Pinpoint the cell where the given text exists, returning its [x, y] midpoint coordinate. 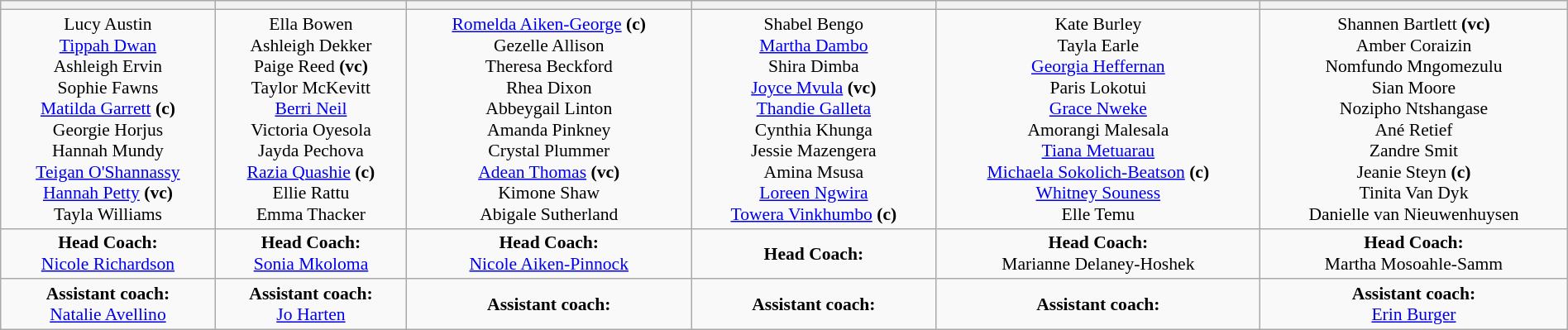
Head Coach:Sonia Mkoloma [311, 253]
Kate BurleyTayla EarleGeorgia HeffernanParis LokotuiGrace NwekeAmorangi MalesalaTiana MetuarauMichaela Sokolich-Beatson (c)Whitney SounessElle Temu [1098, 119]
Head Coach:Martha Mosoahle-Samm [1414, 253]
Shabel BengoMartha DamboShira DimbaJoyce Mvula (vc)Thandie GalletaCynthia KhungaJessie MazengeraAmina MsusaLoreen NgwiraTowera Vinkhumbo (c) [814, 119]
Ella BowenAshleigh DekkerPaige Reed (vc)Taylor McKevittBerri NeilVictoria OyesolaJayda PechovaRazia Quashie (c)Ellie RattuEmma Thacker [311, 119]
Head Coach:Nicole Aiken-Pinnock [549, 253]
Head Coach:Marianne Delaney-Hoshek [1098, 253]
Head Coach:Nicole Richardson [108, 253]
Assistant coach:Natalie Avellino [108, 304]
Head Coach: [814, 253]
Lucy AustinTippah DwanAshleigh ErvinSophie FawnsMatilda Garrett (c)Georgie HorjusHannah MundyTeigan O'ShannassyHannah Petty (vc) Tayla Williams [108, 119]
Assistant coach:Jo Harten [311, 304]
Assistant coach:Erin Burger [1414, 304]
